Capture the cell that displays the provided text and extract its [x, y] central coordinate. 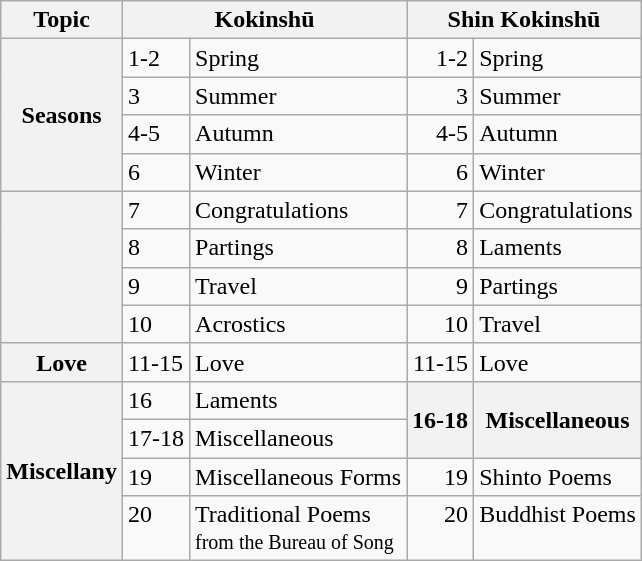
16 [156, 400]
Miscellany [62, 470]
17-18 [156, 438]
Traditional Poemsfrom the Bureau of Song [298, 528]
Miscellaneous Forms [298, 477]
Buddhist Poems [558, 528]
Seasons [62, 115]
Shin Kokinshū [524, 20]
Kokinshū [264, 20]
Shinto Poems [558, 477]
Acrostics [298, 324]
16-18 [440, 419]
Topic [62, 20]
